Return (X, Y) of the center of cell containing provided text 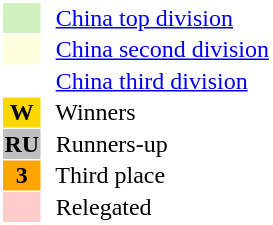
China second division (156, 49)
W (22, 113)
3 (22, 175)
RU (22, 144)
Relegated (156, 207)
China top division (156, 18)
China third division (156, 81)
Runners-up (156, 144)
Third place (156, 175)
Winners (156, 113)
